For the text-containing cell, return its midpoint in (x, y) coordinate format. 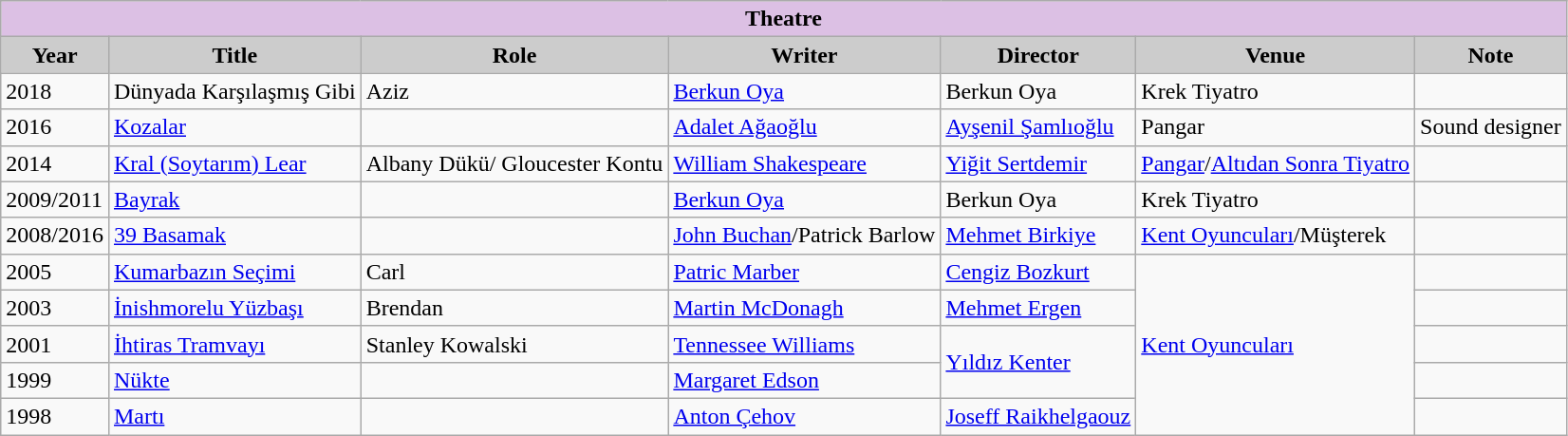
Role (514, 55)
Aziz (514, 91)
Martı (234, 416)
Pangar/Altıdan Sonra Tiyatro (1276, 163)
Patric Marber (805, 272)
2008/2016 (55, 236)
Brendan (514, 308)
Year (55, 55)
Mehmet Ergen (1038, 308)
Mehmet Birkiye (1038, 236)
Venue (1276, 55)
Kral (Soytarım) Lear (234, 163)
Carl (514, 272)
Theatre (784, 19)
Margaret Edson (805, 380)
1998 (55, 416)
Anton Çehov (805, 416)
2016 (55, 127)
Nükte (234, 380)
İnishmorelu Yüzbaşı (234, 308)
2001 (55, 344)
2014 (55, 163)
Ayşenil Şamlıoğlu (1038, 127)
Bayrak (234, 199)
2005 (55, 272)
1999 (55, 380)
2009/2011 (55, 199)
39 Basamak (234, 236)
Martin McDonagh (805, 308)
Cengiz Bozkurt (1038, 272)
Title (234, 55)
Tennessee Williams (805, 344)
Joseff Raikhelgaouz (1038, 416)
Note (1491, 55)
2003 (55, 308)
Stanley Kowalski (514, 344)
Writer (805, 55)
Kozalar (234, 127)
Sound designer (1491, 127)
Pangar (1276, 127)
Kent Oyuncuları (1276, 344)
Yiğit Sertdemir (1038, 163)
Director (1038, 55)
Kumarbazın Seçimi (234, 272)
Albany Dükü/ Gloucester Kontu (514, 163)
Dünyada Karşılaşmış Gibi (234, 91)
William Shakespeare (805, 163)
John Buchan/Patrick Barlow (805, 236)
Yıldız Kenter (1038, 362)
İhtiras Tramvayı (234, 344)
2018 (55, 91)
Kent Oyuncuları/Müşterek (1276, 236)
Adalet Ağaoğlu (805, 127)
